Output the [x, y] coordinate of the center of the cell containing the given text.  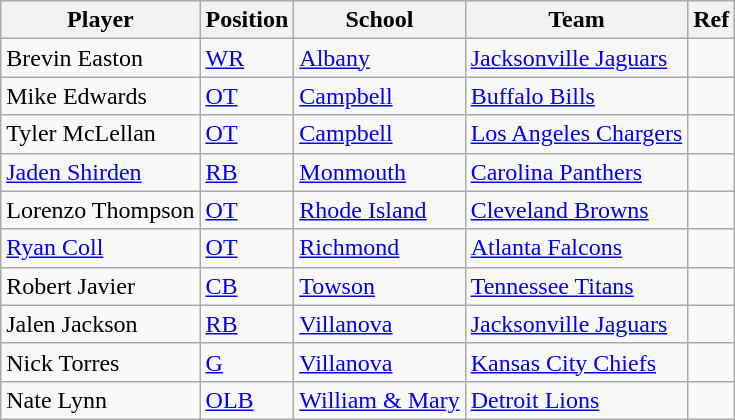
Mike Edwards [100, 96]
Nick Torres [100, 362]
William & Mary [380, 400]
Ref [712, 20]
Carolina Panthers [576, 172]
Atlanta Falcons [576, 248]
Towson [380, 286]
G [247, 362]
Brevin Easton [100, 58]
Tennessee Titans [576, 286]
Lorenzo Thompson [100, 210]
Tyler McLellan [100, 134]
WR [247, 58]
OLB [247, 400]
Detroit Lions [576, 400]
Richmond [380, 248]
Team [576, 20]
Albany [380, 58]
Monmouth [380, 172]
Rhode Island [380, 210]
Nate Lynn [100, 400]
School [380, 20]
Jaden Shirden [100, 172]
CB [247, 286]
Cleveland Browns [576, 210]
Position [247, 20]
Player [100, 20]
Buffalo Bills [576, 96]
Jalen Jackson [100, 324]
Ryan Coll [100, 248]
Kansas City Chiefs [576, 362]
Los Angeles Chargers [576, 134]
Robert Javier [100, 286]
